Return the (x, y) coordinate for the center point of the cell that contains the specified text.  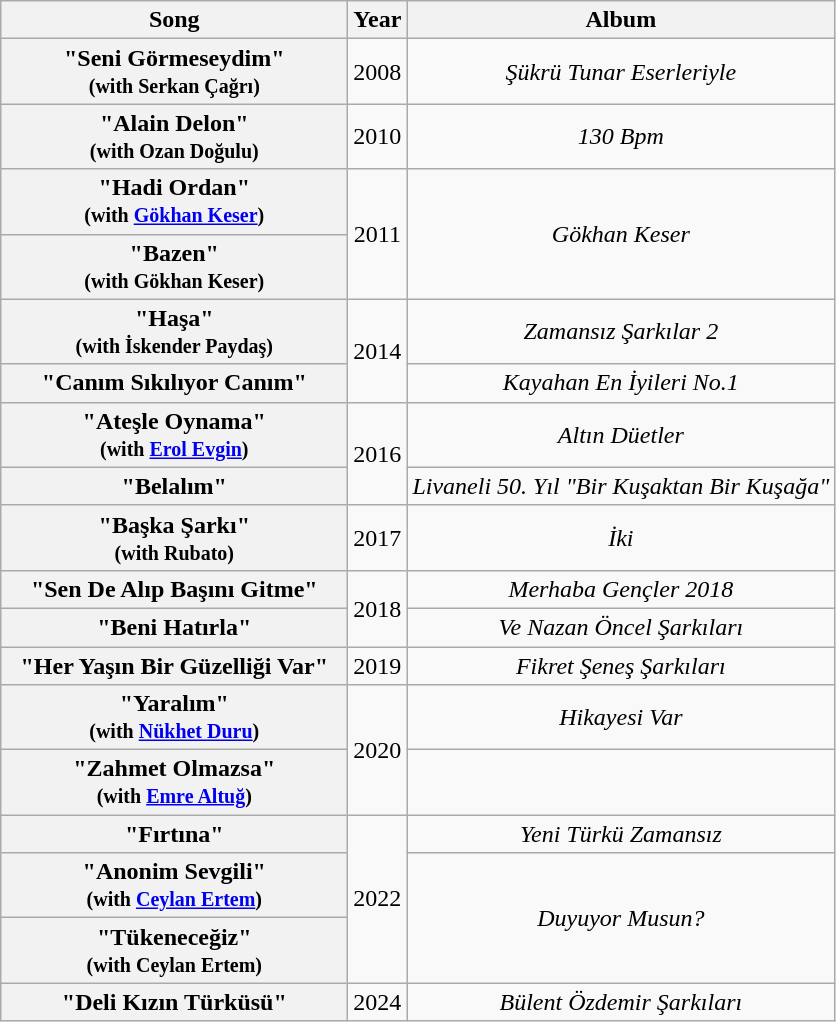
2019 (378, 665)
Year (378, 20)
2011 (378, 234)
Bülent Özdemir Şarkıları (621, 1002)
"Yaralım"(with Nükhet Duru) (174, 718)
2010 (378, 136)
Album (621, 20)
Zamansız Şarkılar 2 (621, 332)
2008 (378, 72)
"Deli Kızın Türküsü" (174, 1002)
"Beni Hatırla" (174, 627)
"Zahmet Olmazsa"(with Emre Altuğ) (174, 782)
Altın Düetler (621, 434)
2024 (378, 1002)
Livaneli 50. Yıl "Bir Kuşaktan Bir Kuşağa" (621, 486)
"Belalım" (174, 486)
2017 (378, 538)
2018 (378, 608)
"Seni Görmeseydim"(with Serkan Çağrı) (174, 72)
2022 (378, 899)
"Sen De Alıp Başını Gitme" (174, 589)
Şükrü Tunar Eserleriyle (621, 72)
"Başka Şarkı"(with Rubato) (174, 538)
Gökhan Keser (621, 234)
"Alain Delon"(with Ozan Doğulu) (174, 136)
"Tükeneceğiz"(with Ceylan Ertem) (174, 950)
"Canım Sıkılıyor Canım" (174, 383)
"Bazen"(with Gökhan Keser) (174, 266)
Ve Nazan Öncel Şarkıları (621, 627)
2014 (378, 350)
Merhaba Gençler 2018 (621, 589)
"Hadi Ordan"(with Gökhan Keser) (174, 202)
"Haşa"(with İskender Paydaş) (174, 332)
Song (174, 20)
Fikret Şeneş Şarkıları (621, 665)
Hikayesi Var (621, 718)
"Anonim Sevgili"(with Ceylan Ertem) (174, 886)
130 Bpm (621, 136)
Yeni Türkü Zamansız (621, 834)
2020 (378, 750)
Duyuyor Musun? (621, 918)
Kayahan En İyileri No.1 (621, 383)
2016 (378, 454)
"Her Yaşın Bir Güzelliği Var" (174, 665)
"Ateşle Oynama"(with Erol Evgin) (174, 434)
"Fırtına" (174, 834)
İki (621, 538)
